Return the (X, Y) coordinate for the center point of the cell that contains the specified text.  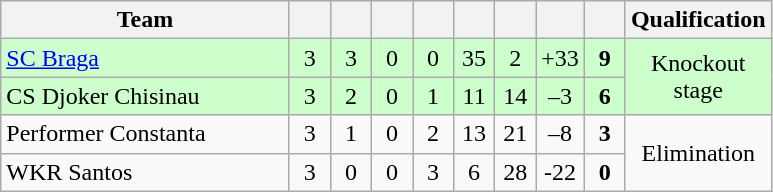
35 (474, 58)
Qualification (698, 20)
–8 (560, 134)
Knockout stage (698, 77)
13 (474, 134)
Elimination (698, 153)
SC Braga (146, 58)
28 (516, 172)
–3 (560, 96)
+33 (560, 58)
WKR Santos (146, 172)
Team (146, 20)
21 (516, 134)
CS Djoker Chisinau (146, 96)
-22 (560, 172)
14 (516, 96)
Performer Constanta (146, 134)
9 (604, 58)
11 (474, 96)
